Locate the cell with the specified text and output its (X, Y) center coordinate. 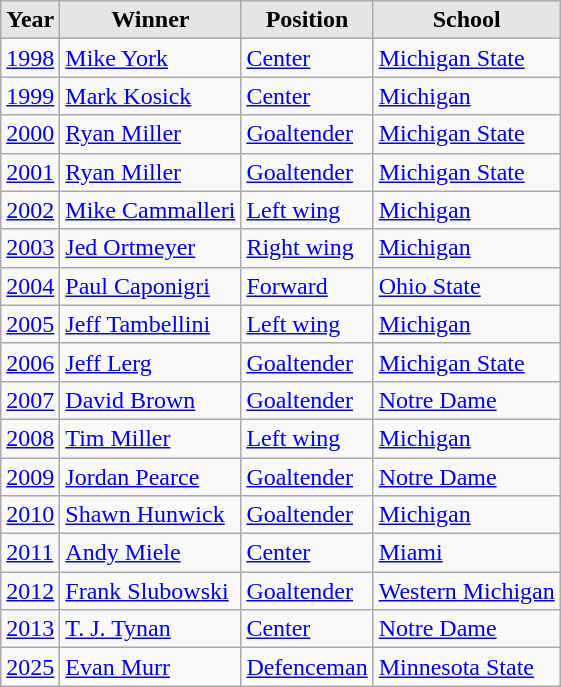
Frank Slubowski (150, 591)
Mike Cammalleri (150, 210)
2006 (30, 362)
School (466, 20)
Shawn Hunwick (150, 515)
1999 (30, 96)
Defenceman (307, 667)
Andy Miele (150, 553)
2011 (30, 553)
Year (30, 20)
2005 (30, 324)
Winner (150, 20)
1998 (30, 58)
Jeff Lerg (150, 362)
2002 (30, 210)
David Brown (150, 400)
2013 (30, 629)
Minnesota State (466, 667)
Right wing (307, 248)
Jed Ortmeyer (150, 248)
Paul Caponigri (150, 286)
2004 (30, 286)
2001 (30, 172)
Western Michigan (466, 591)
Tim Miller (150, 438)
Evan Murr (150, 667)
Forward (307, 286)
2000 (30, 134)
2012 (30, 591)
Ohio State (466, 286)
Mark Kosick (150, 96)
2010 (30, 515)
2008 (30, 438)
Mike York (150, 58)
Jordan Pearce (150, 477)
2007 (30, 400)
2025 (30, 667)
Position (307, 20)
2009 (30, 477)
2003 (30, 248)
Miami (466, 553)
Jeff Tambellini (150, 324)
T. J. Tynan (150, 629)
